Identify which cell holds the provided text, then report its [X, Y] central coordinate. 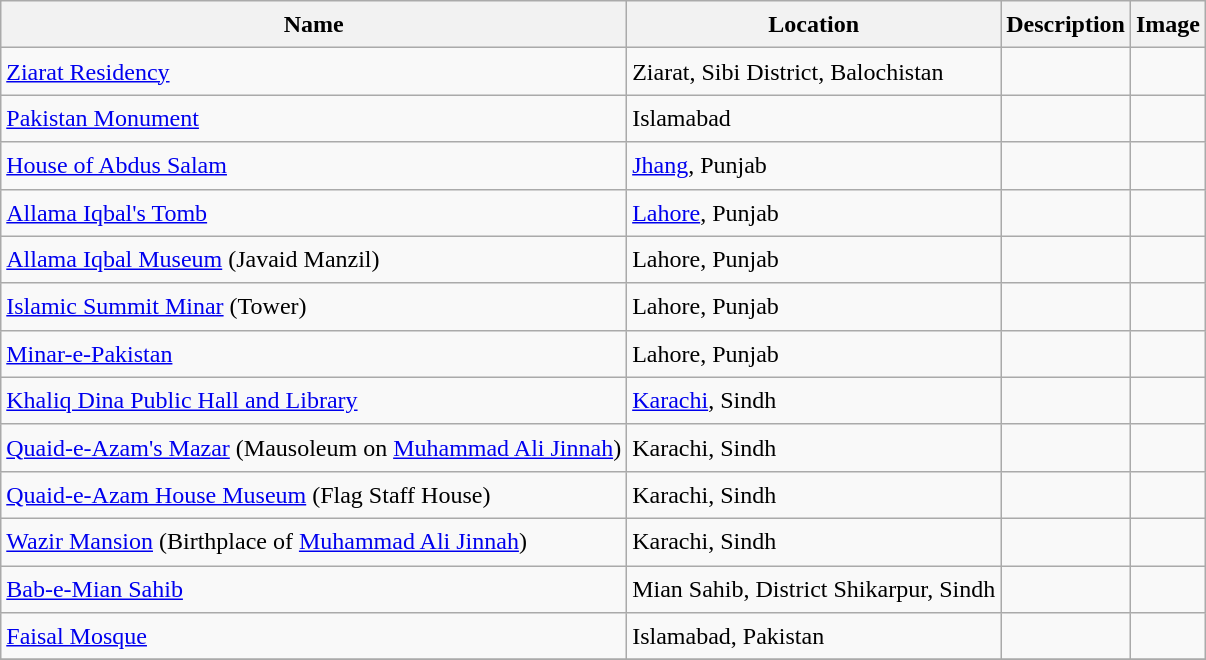
Mian Sahib, District Shikarpur, Sindh [814, 590]
Location [814, 24]
Allama Iqbal's Tomb [314, 212]
Islamabad [814, 118]
Image [1168, 24]
Islamabad, Pakistan [814, 636]
Minar-e-Pakistan [314, 354]
Faisal Mosque [314, 636]
Description [1066, 24]
Quaid-e-Azam's Mazar (Mausoleum on Muhammad Ali Jinnah) [314, 448]
Ziarat, Sibi District, Balochistan [814, 72]
Bab-e-Mian Sahib [314, 590]
Islamic Summit Minar (Tower) [314, 306]
Wazir Mansion (Birthplace of Muhammad Ali Jinnah) [314, 542]
Khaliq Dina Public Hall and Library [314, 400]
Name [314, 24]
Allama Iqbal Museum (Javaid Manzil) [314, 260]
Ziarat Residency [314, 72]
Pakistan Monument [314, 118]
Quaid-e-Azam House Museum (Flag Staff House) [314, 494]
House of Abdus Salam [314, 166]
Jhang, Punjab [814, 166]
